Capture the cell that displays the provided text and extract its [x, y] central coordinate. 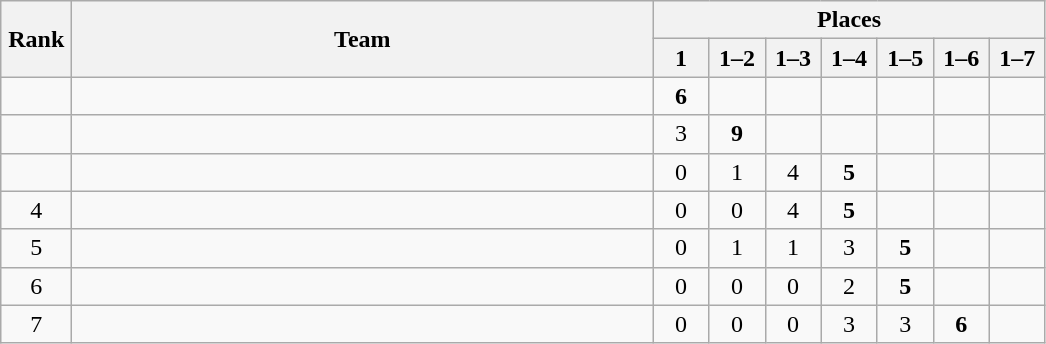
9 [737, 134]
Places [849, 20]
Rank [36, 39]
1–2 [737, 58]
1–7 [1017, 58]
7 [36, 324]
Team [362, 39]
1–5 [905, 58]
2 [849, 286]
1–3 [793, 58]
1–6 [961, 58]
1–4 [849, 58]
